For the text-containing cell, return its midpoint in (x, y) coordinate format. 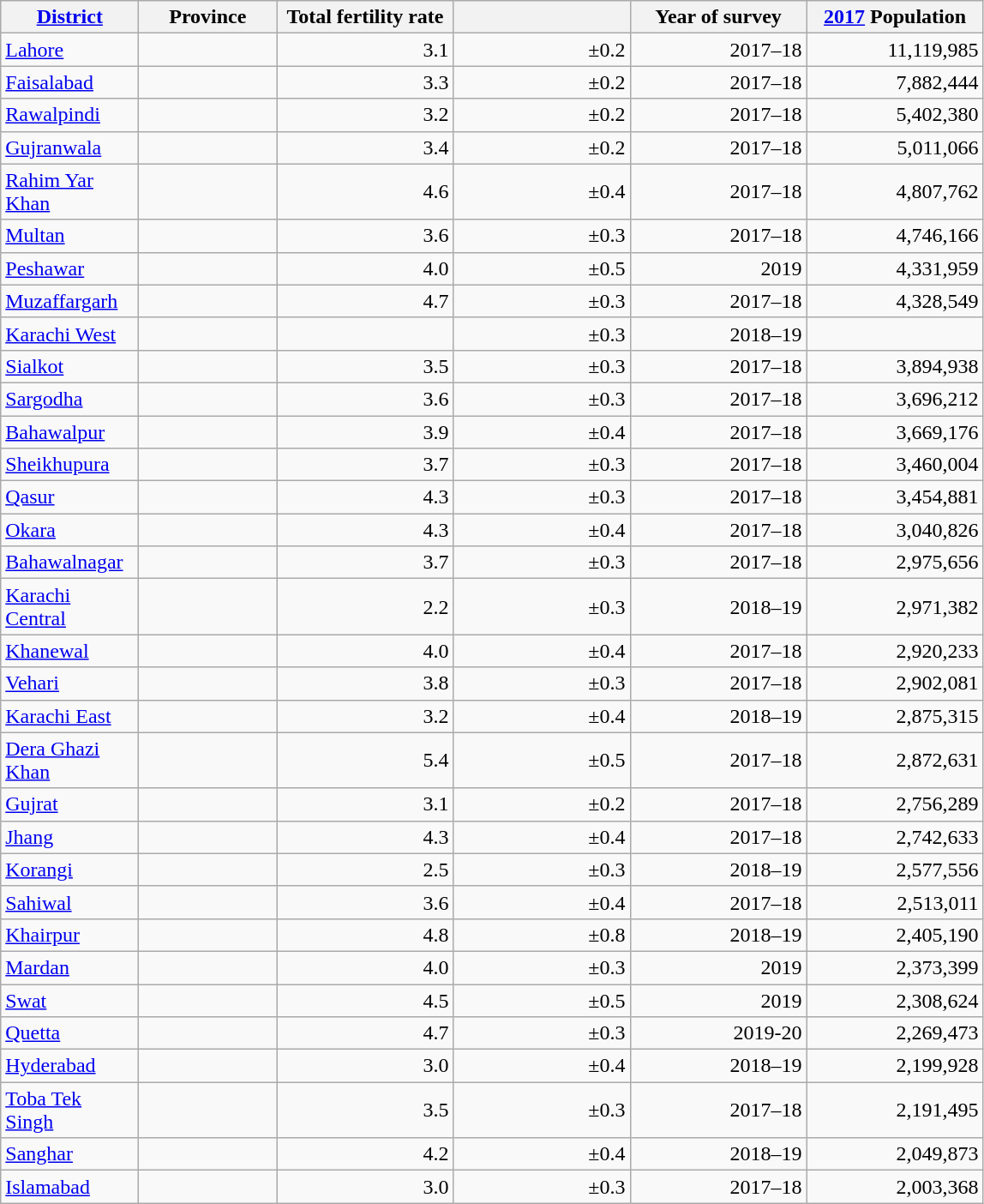
2,875,315 (895, 716)
3,669,176 (895, 431)
2,872,631 (895, 760)
2,373,399 (895, 967)
3,040,826 (895, 530)
2,308,624 (895, 1001)
4,807,762 (895, 192)
Karachi West (70, 334)
Sialkot (70, 366)
2.5 (365, 870)
Province (207, 17)
11,119,985 (895, 50)
2,577,556 (895, 870)
Korangi (70, 870)
Lahore (70, 50)
2,513,011 (895, 902)
District (70, 17)
Mardan (70, 967)
Rawalpindi (70, 115)
2,971,382 (895, 607)
Quetta (70, 1033)
Khanewal (70, 651)
Sanghar (70, 1154)
7,882,444 (895, 82)
2,902,081 (895, 683)
2.2 (365, 607)
2,049,873 (895, 1154)
Sahiwal (70, 902)
3.9 (365, 431)
Total fertility rate (365, 17)
Bahawalpur (70, 431)
Swat (70, 1001)
Toba Tek Singh (70, 1110)
2,756,289 (895, 804)
3,894,938 (895, 366)
2,742,633 (895, 837)
Vehari (70, 683)
4,746,166 (895, 236)
Karachi Central (70, 607)
2,191,495 (895, 1110)
2,975,656 (895, 563)
Rahim Yar Khan (70, 192)
4,331,959 (895, 268)
2,405,190 (895, 935)
3.8 (365, 683)
3.3 (365, 82)
3,454,881 (895, 497)
Faisalabad (70, 82)
5.4 (365, 760)
4.8 (365, 935)
2017 Population (895, 17)
2,199,928 (895, 1066)
3,460,004 (895, 465)
Dera Ghazi Khan (70, 760)
2,920,233 (895, 651)
5,011,066 (895, 147)
4.2 (365, 1154)
Hyderabad (70, 1066)
2,003,368 (895, 1187)
Islamabad (70, 1187)
Khairpur (70, 935)
Qasur (70, 497)
3,696,212 (895, 399)
Jhang (70, 837)
Multan (70, 236)
Sheikhupura (70, 465)
Peshawar (70, 268)
4,328,549 (895, 301)
3.4 (365, 147)
4.6 (365, 192)
±0.8 (542, 935)
2019-20 (718, 1033)
Muzaffargarh (70, 301)
4.5 (365, 1001)
5,402,380 (895, 115)
Gujrat (70, 804)
Sargodha (70, 399)
Gujranwala (70, 147)
2,269,473 (895, 1033)
Karachi East (70, 716)
Year of survey (718, 17)
Bahawalnagar (70, 563)
Okara (70, 530)
